Determine the (x, y) coordinate at the center of the cell enclosing the given text.  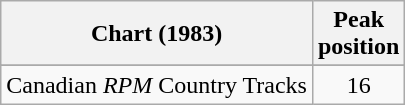
Peakposition (358, 34)
16 (358, 85)
Chart (1983) (157, 34)
Canadian RPM Country Tracks (157, 85)
